Locate the cell with the specified text and output its (X, Y) center coordinate. 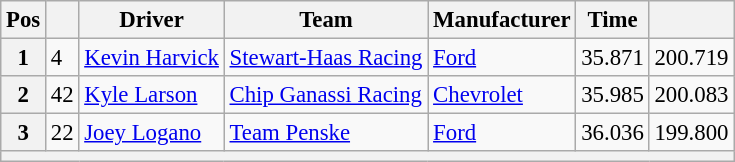
Pos (24, 20)
Chip Ganassi Racing (326, 95)
35.871 (612, 58)
4 (62, 58)
Team (326, 20)
Manufacturer (502, 20)
2 (24, 95)
200.719 (692, 58)
1 (24, 58)
36.036 (612, 133)
35.985 (612, 95)
Joey Logano (152, 133)
199.800 (692, 133)
Stewart-Haas Racing (326, 58)
200.083 (692, 95)
42 (62, 95)
22 (62, 133)
Team Penske (326, 133)
Driver (152, 20)
3 (24, 133)
Time (612, 20)
Kevin Harvick (152, 58)
Kyle Larson (152, 95)
Chevrolet (502, 95)
